Locate the cell with the specified text and output its [X, Y] center coordinate. 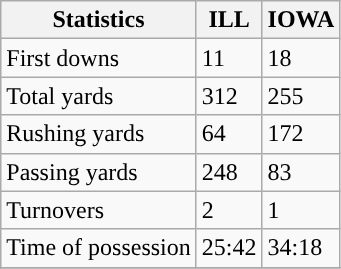
248 [229, 172]
Total yards [99, 96]
312 [229, 96]
Rushing yards [99, 134]
18 [301, 58]
Passing yards [99, 172]
172 [301, 134]
64 [229, 134]
First downs [99, 58]
11 [229, 58]
83 [301, 172]
255 [301, 96]
IOWA [301, 20]
2 [229, 210]
25:42 [229, 248]
ILL [229, 20]
1 [301, 210]
34:18 [301, 248]
Statistics [99, 20]
Turnovers [99, 210]
Time of possession [99, 248]
